Identify which cell holds the provided text, then report its (x, y) central coordinate. 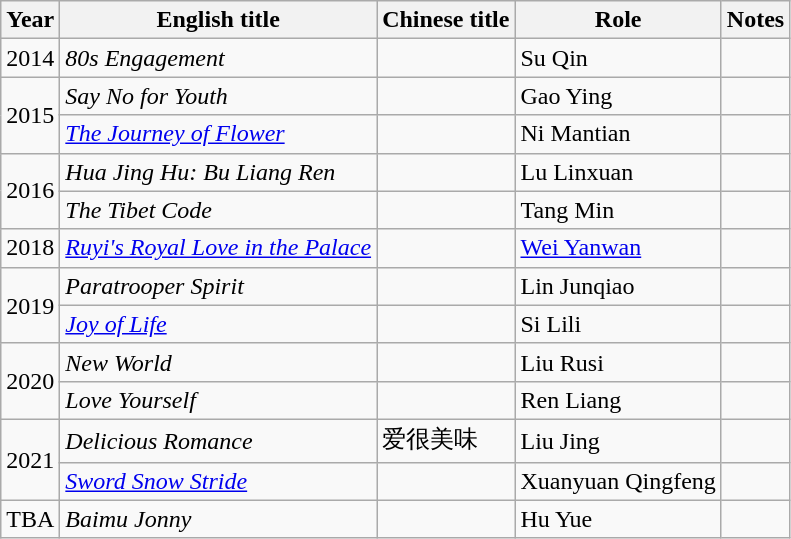
Year (30, 20)
2016 (30, 191)
Sword Snow Stride (218, 481)
Hua Jing Hu: Bu Liang Ren (218, 172)
Tang Min (618, 210)
New World (218, 362)
Lin Junqiao (618, 286)
Liu Jing (618, 440)
Joy of Life (218, 324)
2019 (30, 305)
Gao Ying (618, 96)
Love Yourself (218, 400)
Say No for Youth (218, 96)
Su Qin (618, 58)
Hu Yue (618, 519)
Ren Liang (618, 400)
Delicious Romance (218, 440)
The Tibet Code (218, 210)
Notes (755, 20)
2021 (30, 460)
2014 (30, 58)
Liu Rusi (618, 362)
2020 (30, 381)
Ni Mantian (618, 134)
爱很美味 (446, 440)
English title (218, 20)
2018 (30, 248)
Lu Linxuan (618, 172)
Si Lili (618, 324)
80s Engagement (218, 58)
Chinese title (446, 20)
Role (618, 20)
Ruyi's Royal Love in the Palace (218, 248)
The Journey of Flower (218, 134)
Paratrooper Spirit (218, 286)
Xuanyuan Qingfeng (618, 481)
Wei Yanwan (618, 248)
2015 (30, 115)
Baimu Jonny (218, 519)
TBA (30, 519)
